Output the [x, y] coordinate of the center of the cell containing the given text.  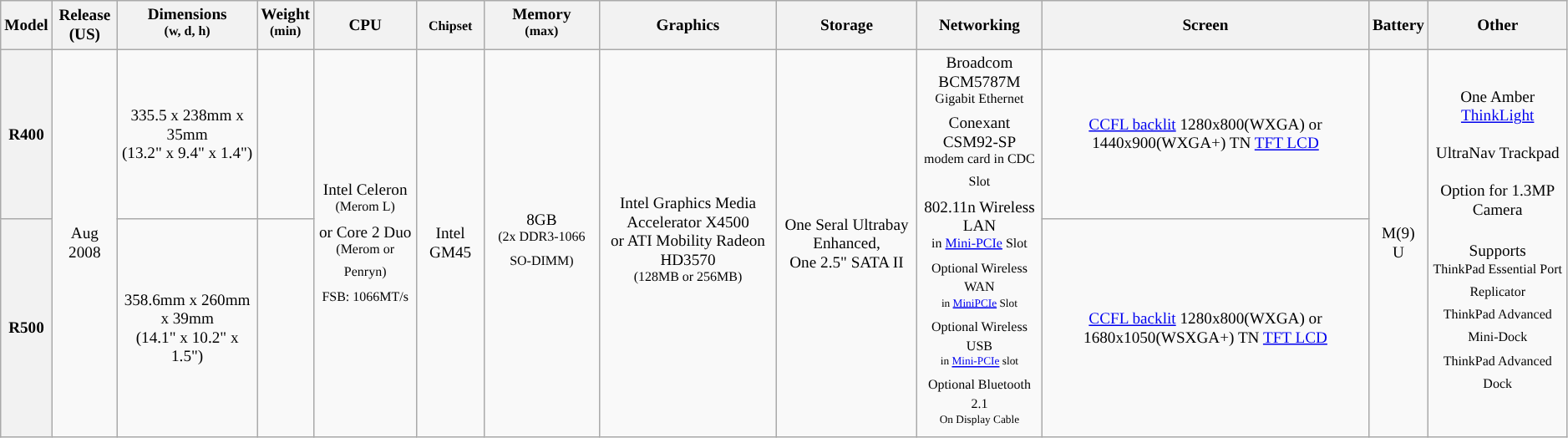
Weight (min) [286, 25]
Screen [1206, 25]
Intel Graphics Media Accelerator X4500 or ATI Mobility Radeon HD3570 (128MB or 256MB) [688, 244]
Intel Celeron (Merom L) or Core 2 Duo (Merom or Penryn) FSB: 1066MT/s [366, 244]
Release(US) [84, 25]
Memory (max) [541, 25]
CCFL backlit 1280x800(WXGA) or 1680x1050(WSXGA+) TN TFT LCD [1206, 328]
8GB (2x DDR3-1066 SO-DIMM) [541, 244]
R400 [27, 135]
One Seral Ultrabay Enhanced, One 2.5" SATA II [847, 244]
Dimensions (w, d, h) [187, 25]
Model [27, 25]
Battery [1398, 25]
Storage [847, 25]
358.6mm x 260mm x 39mm (14.1" x 10.2" x 1.5") [187, 328]
Networking [979, 25]
Graphics [688, 25]
Intel GM45 [451, 244]
R500 [27, 328]
CCFL backlit 1280x800(WXGA) or 1440x900(WXGA+) TN TFT LCD [1206, 135]
Other [1497, 25]
CPU [366, 25]
Aug 2008 [84, 244]
335.5 x 238mm x 35mm (13.2" x 9.4" x 1.4") [187, 135]
Chipset [451, 25]
M(9) U [1398, 244]
